Scan for the cell matching the given text and deliver its (X, Y) coordinate at center. 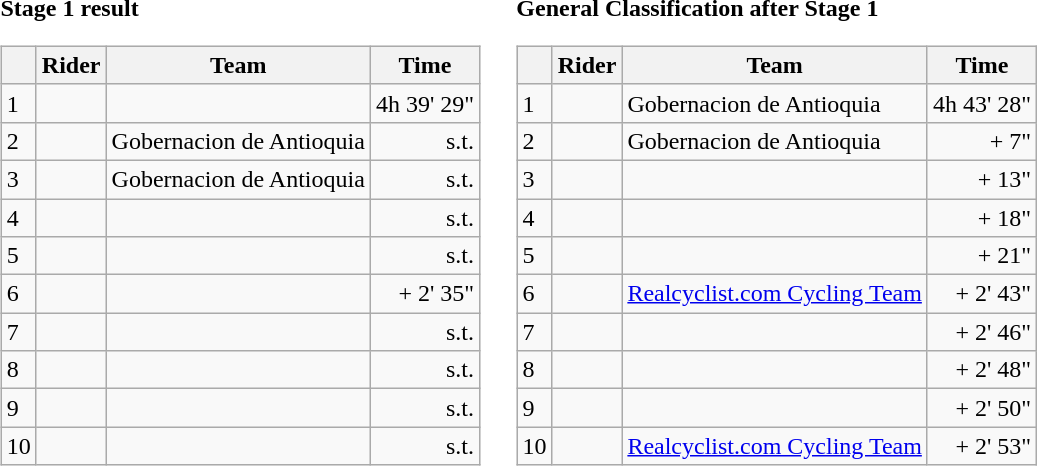
+ 13" (982, 179)
4h 43' 28" (982, 103)
+ 2' 48" (982, 370)
+ 2' 43" (982, 294)
+ 18" (982, 217)
+ 7" (982, 141)
4h 39' 29" (424, 103)
+ 2' 35" (424, 294)
+ 2' 46" (982, 332)
+ 21" (982, 256)
+ 2' 50" (982, 408)
+ 2' 53" (982, 446)
